Locate the cell with the specified text and output its [X, Y] center coordinate. 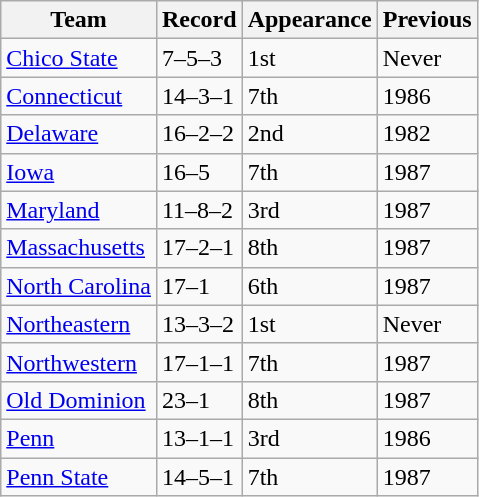
Connecticut [79, 96]
16–5 [199, 172]
Record [199, 20]
6th [310, 286]
23–1 [199, 400]
Penn State [79, 477]
13–3–2 [199, 324]
17–1 [199, 286]
7–5–3 [199, 58]
16–2–2 [199, 134]
17–2–1 [199, 248]
Previous [427, 20]
2nd [310, 134]
11–8–2 [199, 210]
Massachusetts [79, 248]
Northwestern [79, 362]
Maryland [79, 210]
14–5–1 [199, 477]
Chico State [79, 58]
1982 [427, 134]
14–3–1 [199, 96]
Penn [79, 438]
Iowa [79, 172]
13–1–1 [199, 438]
Old Dominion [79, 400]
Northeastern [79, 324]
Team [79, 20]
Appearance [310, 20]
17–1–1 [199, 362]
North Carolina [79, 286]
Delaware [79, 134]
